Identify which cell holds the provided text, then report its (X, Y) central coordinate. 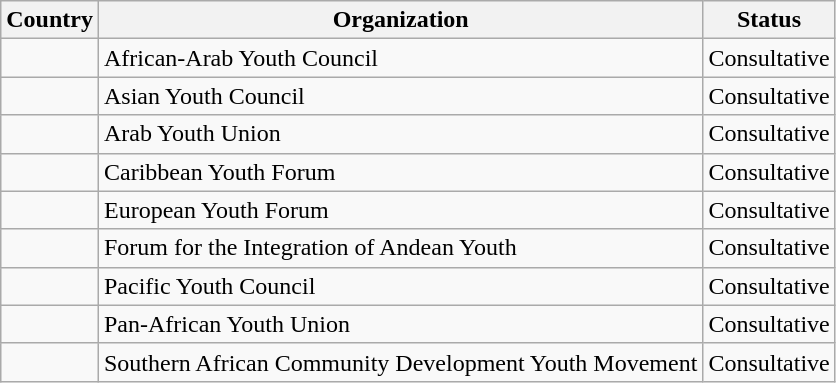
Organization (400, 20)
European Youth Forum (400, 210)
African-Arab Youth Council (400, 58)
Status (769, 20)
Southern African Community Development Youth Movement (400, 362)
Asian Youth Council (400, 96)
Pan-African Youth Union (400, 324)
Country (50, 20)
Arab Youth Union (400, 134)
Forum for the Integration of Andean Youth (400, 248)
Pacific Youth Council (400, 286)
Caribbean Youth Forum (400, 172)
